For the text-containing cell, return its midpoint in (x, y) coordinate format. 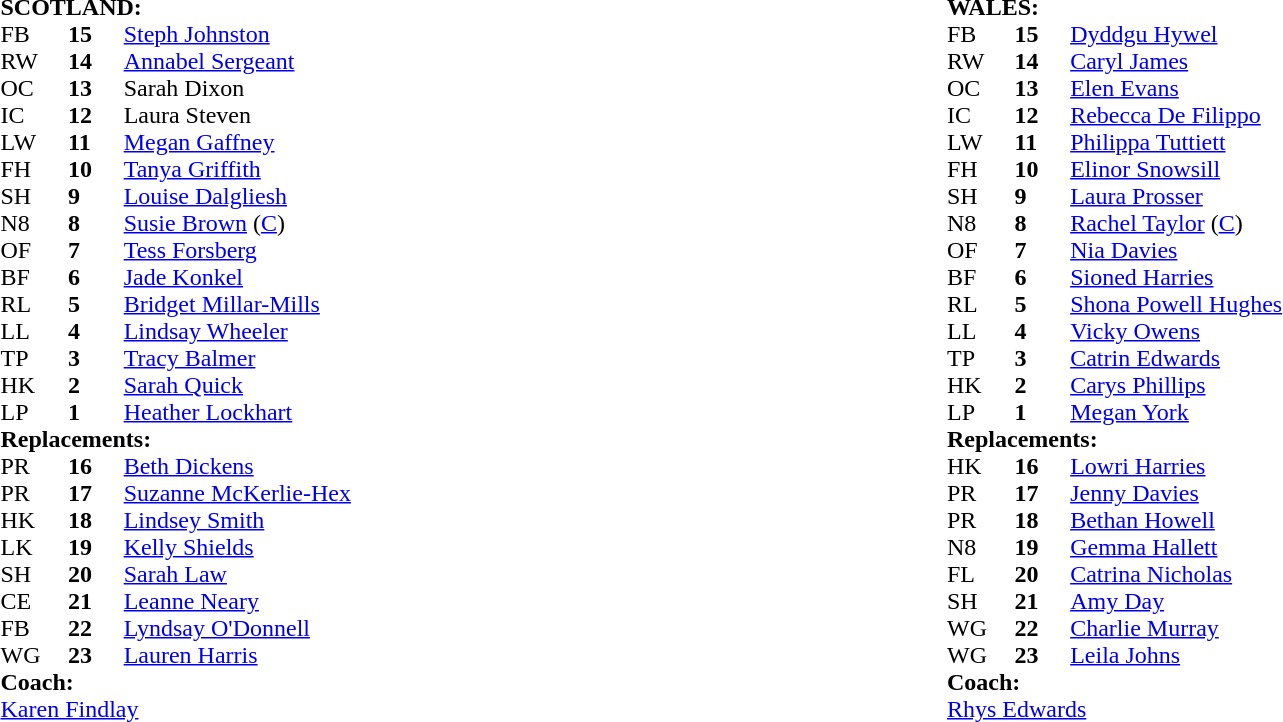
Heather Lockhart (328, 412)
FL (980, 574)
Tess Forsberg (328, 250)
Kelly Shields (328, 548)
Lyndsay O'Donnell (328, 628)
Bridget Millar-Mills (328, 304)
Steph Johnston (328, 34)
Suzanne McKerlie-Hex (328, 494)
Tanya Griffith (328, 170)
Sarah Dixon (328, 88)
Sarah Law (328, 574)
Beth Dickens (328, 466)
Laura Steven (328, 116)
Replacements: (470, 440)
CE (34, 602)
Louise Dalgliesh (328, 196)
Leanne Neary (328, 602)
Coach: (470, 682)
Susie Brown (C) (328, 224)
Lindsay Wheeler (328, 332)
LK (34, 548)
Lauren Harris (328, 656)
Megan Gaffney (328, 142)
Jade Konkel (328, 278)
Sarah Quick (328, 386)
Tracy Balmer (328, 358)
Annabel Sergeant (328, 62)
Lindsey Smith (328, 520)
